Capture the cell that displays the provided text and extract its [X, Y] central coordinate. 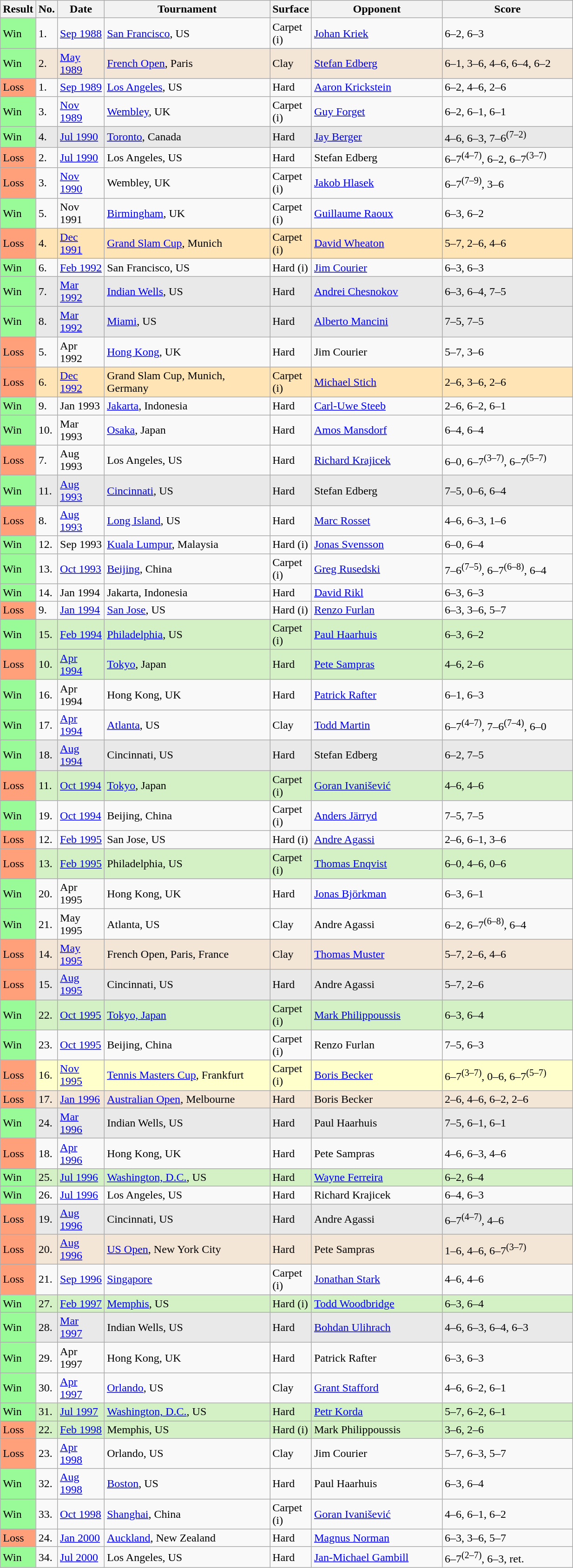
David Rikl [376, 593]
32. [46, 1483]
Nov 1991 [81, 213]
Amos Mansdorf [376, 430]
6–2, 6–7(6–8), 6–4 [507, 924]
No. [46, 9]
6–0, 6–7(3–7), 6–7(5–7) [507, 460]
Opponent [376, 9]
6–4, 6–4 [507, 430]
Date [81, 9]
Jul 2000 [81, 1557]
Sep 1993 [81, 545]
6–7(4–7), 7–6(7–4), 6–0 [507, 725]
Miami, US [187, 322]
5–7, 3–6 [507, 352]
Guy Forget [376, 112]
Jonas Svensson [376, 545]
Apr 1996 [81, 1153]
Jan-Michael Gambill [376, 1557]
26. [46, 1195]
Jan 1993 [81, 406]
25. [46, 1177]
Petr Korda [376, 1412]
4–6, 6–2, 6–1 [507, 1388]
Nov 1989 [81, 112]
Thomas Enqvist [376, 863]
Grant Stafford [376, 1388]
2–6, 6–2, 6–1 [507, 406]
Birmingham, UK [187, 213]
Feb 1997 [81, 1304]
7–6(7–5), 6–7(6–8), 6–4 [507, 569]
2–6, 3–6, 2–6 [507, 382]
Singapore [187, 1280]
Michael Stich [376, 382]
Apr 1992 [81, 352]
Feb 1992 [81, 267]
Jonas Björkman [376, 894]
2–6, 6–1, 3–6 [507, 840]
Mar 1996 [81, 1123]
Oct 1993 [81, 569]
7–5, 6–3 [507, 1045]
Anders Järryd [376, 816]
4–6, 6–3, 1–6 [507, 520]
6–1, 3–6, 4–6, 6–4, 6–2 [507, 63]
Grand Slam Cup, Munich [187, 244]
30. [46, 1388]
33. [46, 1514]
Shanghai, China [187, 1514]
34. [46, 1557]
Long Island, US [187, 520]
Magnus Norman [376, 1538]
Jonathan Stark [376, 1280]
5–7, 2–6 [507, 984]
Aug 1998 [81, 1483]
4–6, 2–6 [507, 665]
Sep 1989 [81, 87]
28. [46, 1327]
5–7, 6–3, 5–7 [507, 1454]
Feb 1994 [81, 634]
Sep 1988 [81, 33]
Osaka, Japan [187, 430]
4–6, 6–3, 7–6(7–2) [507, 137]
Tennis Masters Cup, Frankfurt [187, 1075]
6–0, 4–6, 0–6 [507, 863]
Wayne Ferreira [376, 1177]
4–6, 6–3, 4–6 [507, 1153]
6–2, 6–4 [507, 1177]
Toronto, Canada [187, 137]
Result [18, 9]
Jakob Hlasek [376, 183]
Sep 1996 [81, 1280]
Auckland, New Zealand [187, 1538]
Guillaume Raoux [376, 213]
6–2, 6–1, 6–1 [507, 112]
Mar 1997 [81, 1327]
Mar 1993 [81, 430]
4–6, 6–1, 6–2 [507, 1514]
6–0, 6–4 [507, 545]
Australian Open, Melbourne [187, 1099]
6–3, 6–4, 7–5 [507, 291]
Aaron Krickstein [376, 87]
French Open, Paris, France [187, 955]
Carl-Uwe Steeb [376, 406]
Boston, US [187, 1483]
Aug 1995 [81, 984]
Aug 1994 [81, 755]
Todd Woodbridge [376, 1304]
Alberto Mancini [376, 322]
6–7(4–7), 4–6 [507, 1219]
May 1989 [81, 63]
Grand Slam Cup, Munich, Germany [187, 382]
Thomas Muster [376, 955]
Jan 1996 [81, 1099]
French Open, Paris [187, 63]
6–7(2–7), 6–3, ret. [507, 1557]
1–6, 4–6, 6–7(3–7) [507, 1249]
Todd Martin [376, 725]
Greg Rusedski [376, 569]
3–6, 2–6 [507, 1430]
6–3, 6–1 [507, 894]
Tournament [187, 9]
US Open, New York City [187, 1249]
Jay Berger [376, 137]
31. [46, 1412]
Dec 1991 [81, 244]
6–4, 6–3 [507, 1195]
Surface [291, 9]
Andrei Chesnokov [376, 291]
Kuala Lumpur, Malaysia [187, 545]
Bohdan Ulihrach [376, 1327]
David Wheaton [376, 244]
Apr 1995 [81, 894]
Jul 1997 [81, 1412]
6–2, 6–3 [507, 33]
4–6, 6–3, 6–4, 6–3 [507, 1327]
Nov 1995 [81, 1075]
6–2, 7–5 [507, 755]
2–6, 4–6, 6–2, 2–6 [507, 1099]
Marc Rosset [376, 520]
Johan Kriek [376, 33]
6–1, 6–3 [507, 694]
7–5, 6–1, 6–1 [507, 1123]
6–7(3–7), 0–6, 6–7(5–7) [507, 1075]
Dec 1992 [81, 382]
6–7(7–9), 3–6 [507, 183]
6–2, 4–6, 2–6 [507, 87]
7–5, 0–6, 6–4 [507, 491]
27. [46, 1304]
5–7, 6–2, 6–1 [507, 1412]
Feb 1998 [81, 1430]
Nov 1990 [81, 183]
Jan 2000 [81, 1538]
6–7(4–7), 6–2, 6–7(3–7) [507, 158]
29. [46, 1358]
Score [507, 9]
Oct 1998 [81, 1514]
Apr 1998 [81, 1454]
